Return (x, y) of the center of cell containing provided text 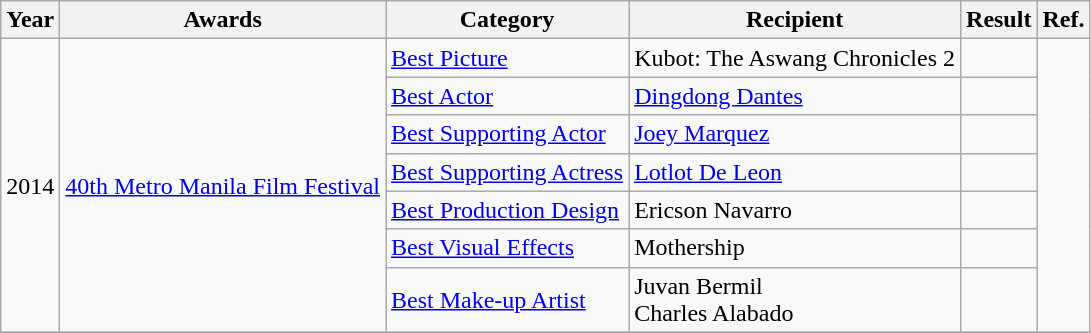
Best Production Design (508, 210)
Lotlot De Leon (795, 172)
Juvan BermilCharles Alabado (795, 300)
Best Actor (508, 96)
Best Supporting Actor (508, 134)
Best Supporting Actress (508, 172)
Best Visual Effects (508, 248)
Ericson Navarro (795, 210)
Ref. (1064, 20)
40th Metro Manila Film Festival (223, 186)
Recipient (795, 20)
2014 (30, 186)
Mothership (795, 248)
Best Make-up Artist (508, 300)
Awards (223, 20)
Result (999, 20)
Year (30, 20)
Best Picture (508, 58)
Category (508, 20)
Joey Marquez (795, 134)
Dingdong Dantes (795, 96)
Kubot: The Aswang Chronicles 2 (795, 58)
